Detect which cell encompasses the target text, then output its [x, y] center coordinate. 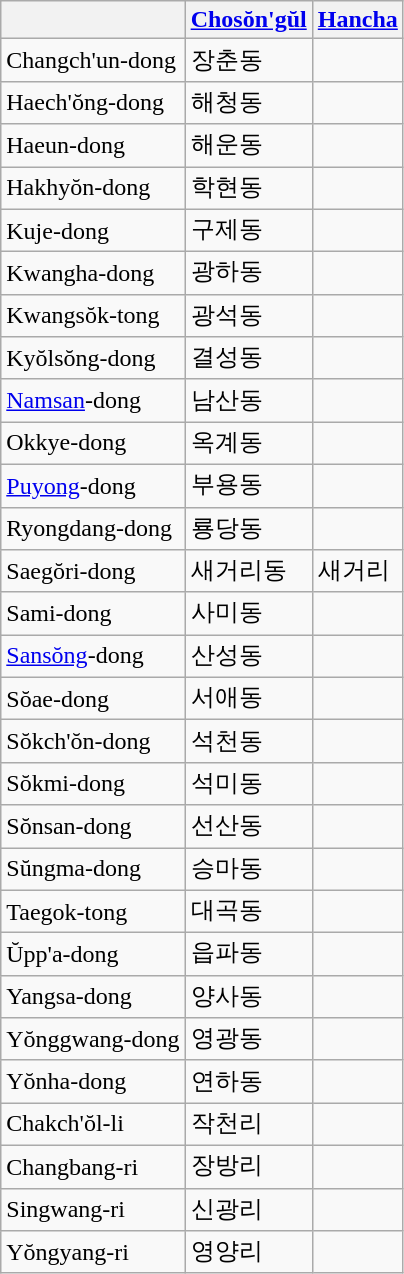
연하동 [248, 1082]
장춘동 [248, 60]
작천리 [248, 1124]
선산동 [248, 826]
Kwangha-dong [93, 274]
Hancha [358, 20]
읍파동 [248, 954]
석미동 [248, 784]
산성동 [248, 656]
Kyŏlsŏng-dong [93, 358]
결성동 [248, 358]
Yŏngyang-ri [93, 1252]
룡당동 [248, 528]
Haech'ŏng-dong [93, 102]
승마동 [248, 870]
장방리 [248, 1166]
학현동 [248, 188]
해운동 [248, 146]
부용동 [248, 486]
Sŏnsan-dong [93, 826]
Changch'un-dong [93, 60]
Ŭpp'a-dong [93, 954]
광하동 [248, 274]
Yangsa-dong [93, 996]
Sansŏng-dong [93, 656]
Singwang-ri [93, 1210]
대곡동 [248, 912]
Saegŏri-dong [93, 572]
영양리 [248, 1252]
Changbang-ri [93, 1166]
해청동 [248, 102]
Namsan-dong [93, 400]
양사동 [248, 996]
석천동 [248, 742]
Sami-dong [93, 614]
Chosŏn'gŭl [248, 20]
Sŏae-dong [93, 698]
새거리동 [248, 572]
영광동 [248, 1040]
Hakhyŏn-dong [93, 188]
서애동 [248, 698]
신광리 [248, 1210]
Yŏnggwang-dong [93, 1040]
옥계동 [248, 444]
Sŏkch'ŏn-dong [93, 742]
Sŏkmi-dong [93, 784]
사미동 [248, 614]
Sŭngma-dong [93, 870]
Kuje-dong [93, 230]
광석동 [248, 316]
Yŏnha-dong [93, 1082]
Kwangsŏk-tong [93, 316]
남산동 [248, 400]
Ryongdang-dong [93, 528]
Taegok-tong [93, 912]
Okkye-dong [93, 444]
Haeun-dong [93, 146]
Chakch'ŏl-li [93, 1124]
구제동 [248, 230]
Puyong-dong [93, 486]
새거리 [358, 572]
